From the cell containing the given text, extract its center point as [X, Y] coordinate. 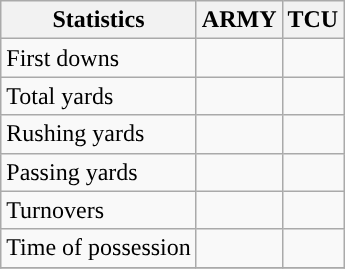
Turnovers [99, 210]
Passing yards [99, 172]
First downs [99, 58]
Total yards [99, 96]
Statistics [99, 20]
ARMY [239, 20]
TCU [313, 20]
Rushing yards [99, 134]
Time of possession [99, 248]
